Determine the (X, Y) coordinate at the center of the cell enclosing the given text.  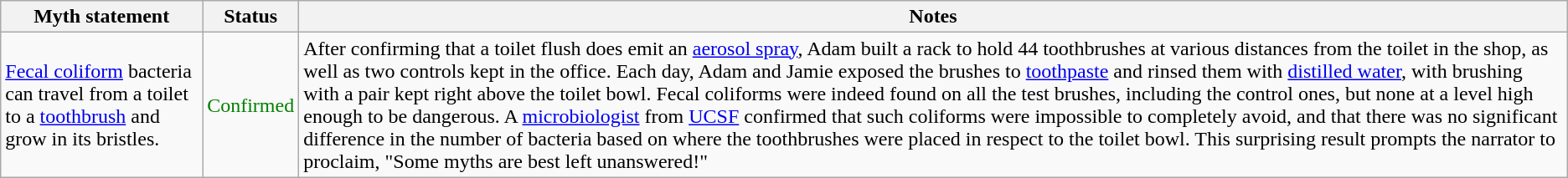
Notes (933, 17)
Confirmed (251, 105)
Myth statement (102, 17)
Fecal coliform bacteria can travel from a toilet to a toothbrush and grow in its bristles. (102, 105)
Status (251, 17)
